Output the (x, y) coordinate of the center of the cell containing the given text.  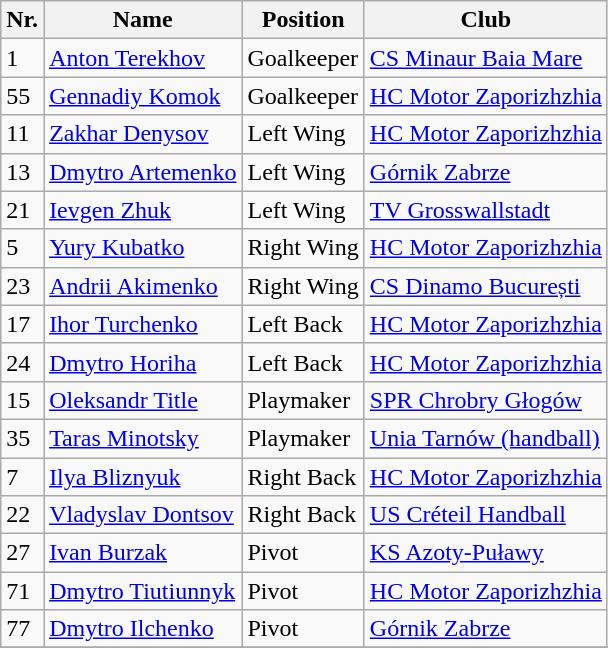
7 (22, 477)
Ihor Turchenko (143, 324)
Dmytro Tiutiunnyk (143, 591)
Zakhar Denysov (143, 134)
US Créteil Handball (486, 515)
24 (22, 362)
15 (22, 400)
35 (22, 438)
Dmytro Artemenko (143, 172)
Nr. (22, 20)
21 (22, 210)
5 (22, 248)
Yury Kubatko (143, 248)
Ivan Burzak (143, 553)
Club (486, 20)
17 (22, 324)
Andrii Akimenko (143, 286)
Name (143, 20)
TV Grosswallstadt (486, 210)
Unia Tarnów (handball) (486, 438)
11 (22, 134)
Anton Terekhov (143, 58)
23 (22, 286)
Gennadiy Komok (143, 96)
Oleksandr Title (143, 400)
Vladyslav Dontsov (143, 515)
Dmytro Horiha (143, 362)
13 (22, 172)
Position (303, 20)
Taras Minotsky (143, 438)
27 (22, 553)
Dmytro Ilchenko (143, 629)
CS Minaur Baia Mare (486, 58)
SPR Chrobry Głogów (486, 400)
1 (22, 58)
KS Azoty-Puławy (486, 553)
77 (22, 629)
22 (22, 515)
71 (22, 591)
Ilya Bliznyuk (143, 477)
55 (22, 96)
Ievgen Zhuk (143, 210)
CS Dinamo București (486, 286)
